Determine the (X, Y) coordinate at the center of the cell enclosing the given text.  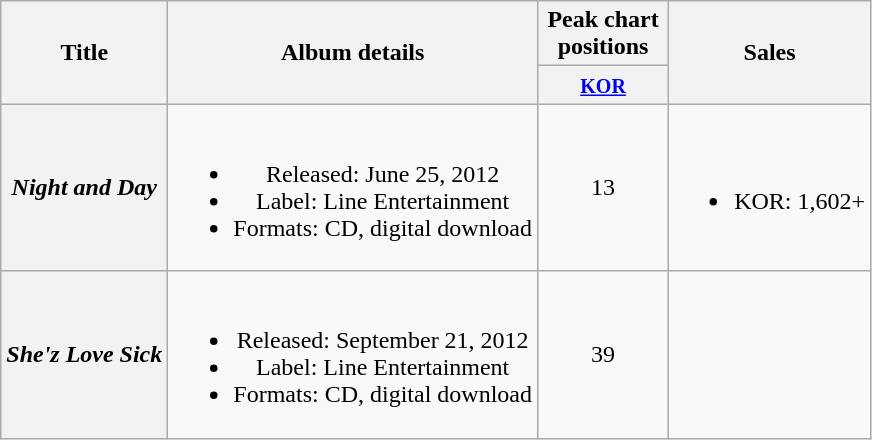
39 (604, 354)
Album details (353, 52)
13 (604, 188)
Night and Day (84, 188)
Title (84, 52)
KOR (604, 85)
KOR: 1,602+ (770, 188)
Released: June 25, 2012Label: Line EntertainmentFormats: CD, digital download (353, 188)
Released: September 21, 2012Label: Line EntertainmentFormats: CD, digital download (353, 354)
Peak chart positions (604, 34)
She'z Love Sick (84, 354)
Sales (770, 52)
